For the text-containing cell, return its midpoint in [x, y] coordinate format. 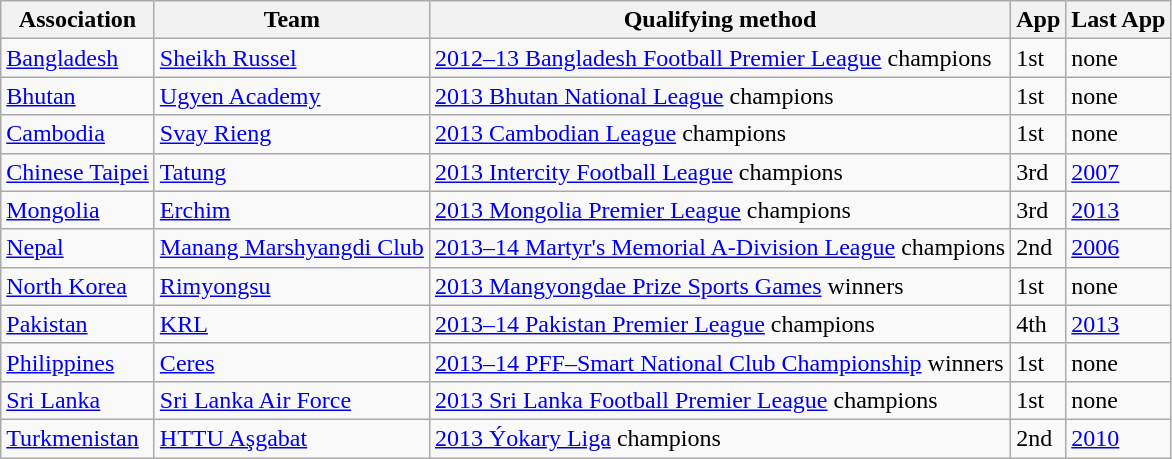
Qualifying method [720, 20]
2007 [1118, 172]
Erchim [292, 210]
4th [1038, 324]
2013 Mongolia Premier League champions [720, 210]
Manang Marshyangdi Club [292, 248]
2013 Bhutan National League champions [720, 96]
Bhutan [78, 96]
2013–14 Martyr's Memorial A-Division League champions [720, 248]
2013 Sri Lanka Football Premier League champions [720, 400]
2013 Cambodian League champions [720, 134]
Ceres [292, 362]
2010 [1118, 438]
Sheikh Russel [292, 58]
Svay Rieng [292, 134]
Chinese Taipei [78, 172]
App [1038, 20]
Ugyen Academy [292, 96]
2013–14 Pakistan Premier League champions [720, 324]
Turkmenistan [78, 438]
North Korea [78, 286]
Mongolia [78, 210]
2012–13 Bangladesh Football Premier League champions [720, 58]
Association [78, 20]
Philippines [78, 362]
Sri Lanka [78, 400]
KRL [292, 324]
Rimyongsu [292, 286]
Team [292, 20]
2013 Ýokary Liga champions [720, 438]
2013 Mangyongdae Prize Sports Games winners [720, 286]
Sri Lanka Air Force [292, 400]
Pakistan [78, 324]
Bangladesh [78, 58]
2006 [1118, 248]
2013–14 PFF–Smart National Club Championship winners [720, 362]
Last App [1118, 20]
Cambodia [78, 134]
Tatung [292, 172]
Nepal [78, 248]
2013 Intercity Football League champions [720, 172]
HTTU Aşgabat [292, 438]
